Determine the [x, y] coordinate at the center of the cell enclosing the given text.  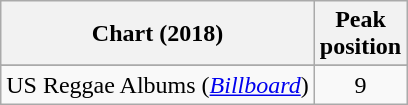
US Reggae Albums (Billboard) [158, 85]
9 [360, 85]
Peak position [360, 34]
Chart (2018) [158, 34]
